Locate the cell with the specified text and output its (x, y) center coordinate. 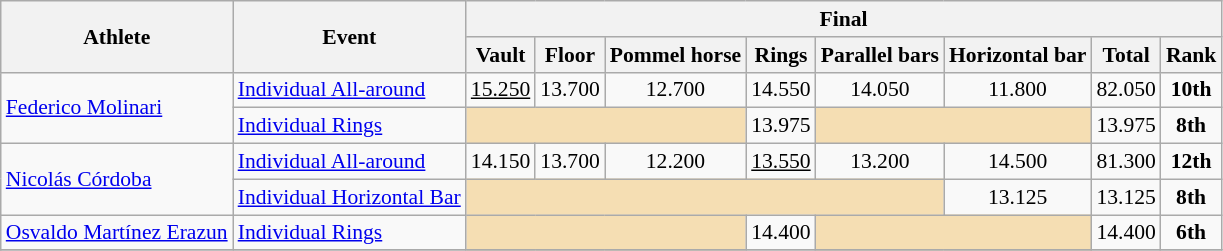
14.150 (500, 162)
Event (350, 36)
Rings (780, 55)
14.050 (880, 90)
Floor (570, 55)
12th (1192, 162)
10th (1192, 90)
Parallel bars (880, 55)
14.500 (1018, 162)
12.700 (676, 90)
Rank (1192, 55)
Osvaldo Martínez Erazun (117, 233)
Individual Horizontal Bar (350, 197)
Total (1126, 55)
15.250 (500, 90)
82.050 (1126, 90)
Federico Molinari (117, 108)
81.300 (1126, 162)
14.550 (780, 90)
12.200 (676, 162)
13.550 (780, 162)
6th (1192, 233)
Horizontal bar (1018, 55)
Final (844, 19)
13.200 (880, 162)
Vault (500, 55)
Athlete (117, 36)
Pommel horse (676, 55)
Nicolás Córdoba (117, 180)
11.800 (1018, 90)
